Output the [X, Y] coordinate of the center of the cell containing the given text.  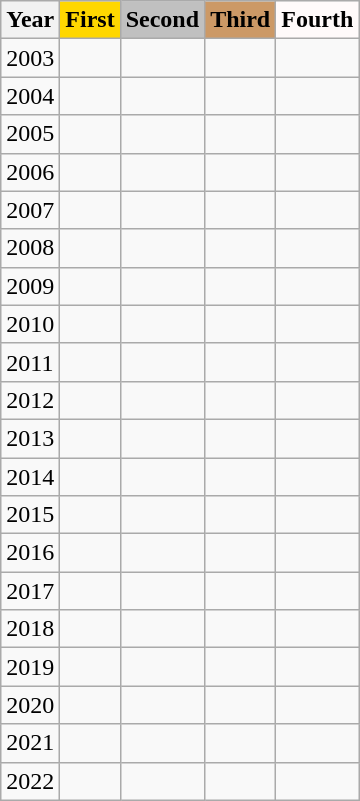
2005 [30, 134]
2013 [30, 438]
2009 [30, 286]
Fourth [318, 20]
Second [162, 20]
2022 [30, 781]
2016 [30, 553]
2008 [30, 248]
Third [240, 20]
2011 [30, 362]
2017 [30, 591]
2012 [30, 400]
2004 [30, 96]
2019 [30, 667]
First [90, 20]
2006 [30, 172]
2018 [30, 629]
2020 [30, 705]
Year [30, 20]
2014 [30, 477]
2015 [30, 515]
2010 [30, 324]
2007 [30, 210]
2021 [30, 743]
2003 [30, 58]
